Find where the given text appears and provide that cell's center as (X, Y) coordinate. 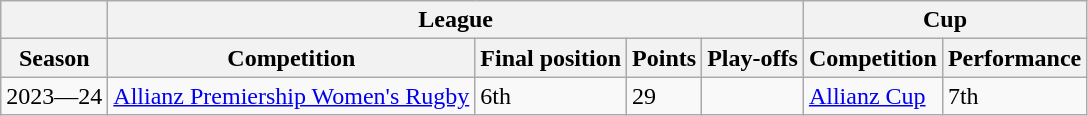
Final position (551, 58)
2023—24 (54, 96)
29 (664, 96)
League (456, 20)
Play-offs (753, 58)
Points (664, 58)
Season (54, 58)
Allianz Cup (872, 96)
Cup (944, 20)
7th (1014, 96)
Performance (1014, 58)
Allianz Premiership Women's Rugby (292, 96)
6th (551, 96)
